For the text-containing cell, return its midpoint in (X, Y) coordinate format. 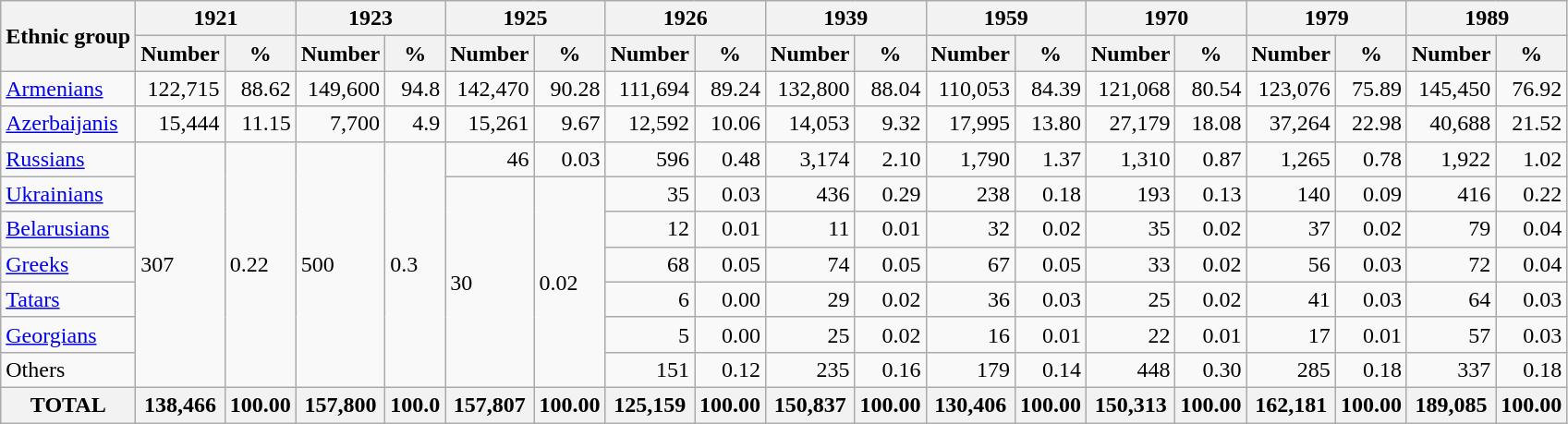
1970 (1166, 18)
150,837 (810, 405)
0.78 (1371, 159)
0.30 (1210, 369)
238 (970, 194)
285 (1291, 369)
46 (490, 159)
1959 (1005, 18)
33 (1131, 264)
67 (970, 264)
15,444 (180, 124)
Greeks (68, 264)
40,688 (1451, 124)
22 (1131, 334)
1939 (846, 18)
145,450 (1451, 89)
37,264 (1291, 124)
14,053 (810, 124)
596 (650, 159)
157,800 (340, 405)
100.0 (416, 405)
Azerbaijanis (68, 124)
13.80 (1050, 124)
1,265 (1291, 159)
157,807 (490, 405)
Georgians (68, 334)
2.10 (891, 159)
TOTAL (68, 405)
0.14 (1050, 369)
27,179 (1131, 124)
Belarusians (68, 229)
74 (810, 264)
1925 (525, 18)
337 (1451, 369)
151 (650, 369)
12 (650, 229)
7,700 (340, 124)
88.04 (891, 89)
500 (340, 264)
1921 (216, 18)
150,313 (1131, 405)
142,470 (490, 89)
1923 (370, 18)
0.13 (1210, 194)
1979 (1327, 18)
29 (810, 299)
189,085 (1451, 405)
21.52 (1532, 124)
436 (810, 194)
235 (810, 369)
140 (1291, 194)
37 (1291, 229)
1.02 (1532, 159)
41 (1291, 299)
123,076 (1291, 89)
111,694 (650, 89)
17 (1291, 334)
0.87 (1210, 159)
89.24 (730, 89)
76.92 (1532, 89)
12,592 (650, 124)
1989 (1486, 18)
Russians (68, 159)
22.98 (1371, 124)
11 (810, 229)
88.62 (261, 89)
Ukrainians (68, 194)
56 (1291, 264)
110,053 (970, 89)
72 (1451, 264)
1,790 (970, 159)
64 (1451, 299)
125,159 (650, 405)
57 (1451, 334)
94.8 (416, 89)
30 (490, 282)
0.16 (891, 369)
416 (1451, 194)
17,995 (970, 124)
130,406 (970, 405)
3,174 (810, 159)
75.89 (1371, 89)
16 (970, 334)
Others (68, 369)
18.08 (1210, 124)
121,068 (1131, 89)
0.48 (730, 159)
0.09 (1371, 194)
36 (970, 299)
132,800 (810, 89)
1.37 (1050, 159)
0.29 (891, 194)
90.28 (569, 89)
193 (1131, 194)
10.06 (730, 124)
9.32 (891, 124)
80.54 (1210, 89)
68 (650, 264)
448 (1131, 369)
Tatars (68, 299)
32 (970, 229)
149,600 (340, 89)
122,715 (180, 89)
1,922 (1451, 159)
179 (970, 369)
162,181 (1291, 405)
5 (650, 334)
1,310 (1131, 159)
84.39 (1050, 89)
15,261 (490, 124)
4.9 (416, 124)
138,466 (180, 405)
9.67 (569, 124)
11.15 (261, 124)
0.12 (730, 369)
0.3 (416, 264)
307 (180, 264)
Armenians (68, 89)
6 (650, 299)
79 (1451, 229)
1926 (686, 18)
Ethnic group (68, 36)
